Output the (X, Y) coordinate of the center of the cell containing the given text.  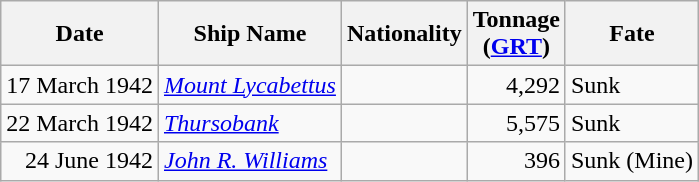
22 March 1942 (80, 123)
Sunk (Mine) (632, 161)
Mount Lycabettus (250, 85)
5,575 (516, 123)
396 (516, 161)
17 March 1942 (80, 85)
24 June 1942 (80, 161)
Tonnage(GRT) (516, 34)
Thursobank (250, 123)
John R. Williams (250, 161)
Date (80, 34)
Ship Name (250, 34)
Fate (632, 34)
Nationality (404, 34)
4,292 (516, 85)
